Output the (x, y) coordinate of the center of the cell containing the given text.  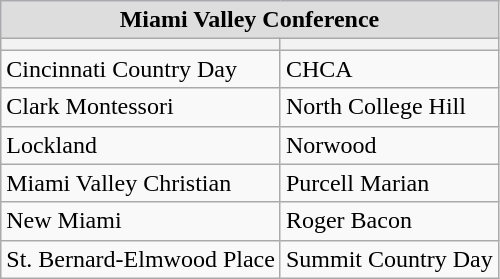
Roger Bacon (389, 221)
North College Hill (389, 107)
New Miami (141, 221)
Miami Valley Conference (250, 20)
Lockland (141, 145)
Miami Valley Christian (141, 183)
Cincinnati Country Day (141, 69)
Norwood (389, 145)
CHCA (389, 69)
St. Bernard-Elmwood Place (141, 259)
Purcell Marian (389, 183)
Summit Country Day (389, 259)
Clark Montessori (141, 107)
